Scan for the cell matching the given text and deliver its (X, Y) coordinate at center. 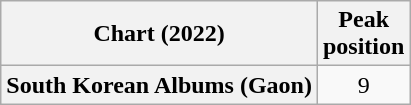
9 (363, 85)
Peakposition (363, 34)
Chart (2022) (160, 34)
South Korean Albums (Gaon) (160, 85)
